Identify which cell holds the provided text, then report its (X, Y) central coordinate. 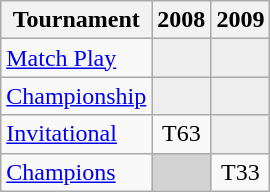
Champions (76, 172)
T33 (240, 172)
2008 (182, 20)
T63 (182, 134)
Tournament (76, 20)
Championship (76, 96)
Match Play (76, 58)
Invitational (76, 134)
2009 (240, 20)
